Identify which cell holds the provided text, then report its [x, y] central coordinate. 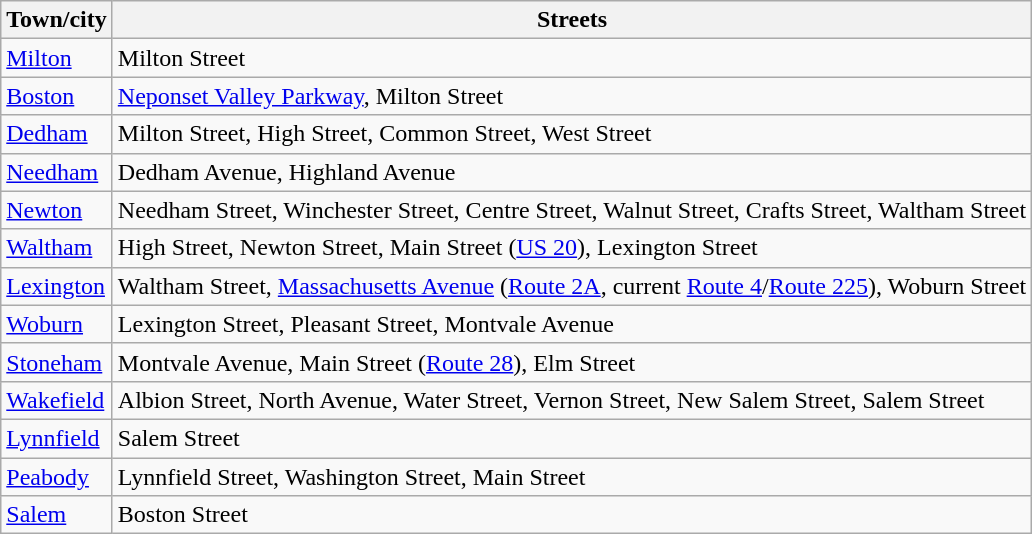
Boston Street [572, 515]
Dedham Avenue, Highland Avenue [572, 172]
Newton [57, 210]
Wakefield [57, 400]
Salem Street [572, 438]
Milton [57, 58]
Milton Street [572, 58]
Town/city [57, 20]
Boston [57, 96]
Stoneham [57, 362]
Waltham [57, 248]
High Street, Newton Street, Main Street (US 20), Lexington Street [572, 248]
Waltham Street, Massachusetts Avenue (Route 2A, current Route 4/Route 225), Woburn Street [572, 286]
Needham [57, 172]
Dedham [57, 134]
Albion Street, North Avenue, Water Street, Vernon Street, New Salem Street, Salem Street [572, 400]
Peabody [57, 477]
Salem [57, 515]
Lynnfield [57, 438]
Milton Street, High Street, Common Street, West Street [572, 134]
Neponset Valley Parkway, Milton Street [572, 96]
Lexington Street, Pleasant Street, Montvale Avenue [572, 324]
Woburn [57, 324]
Streets [572, 20]
Montvale Avenue, Main Street (Route 28), Elm Street [572, 362]
Needham Street, Winchester Street, Centre Street, Walnut Street, Crafts Street, Waltham Street [572, 210]
Lynnfield Street, Washington Street, Main Street [572, 477]
Lexington [57, 286]
